Capture the cell that displays the provided text and extract its (X, Y) central coordinate. 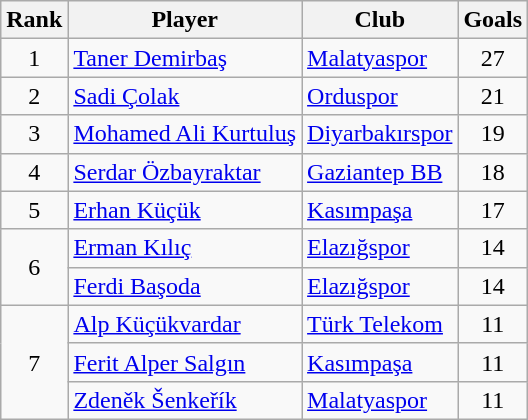
Taner Demirbaş (185, 58)
Club (380, 20)
Ferdi Başoda (185, 286)
Erhan Küçük (185, 210)
6 (34, 267)
Player (185, 20)
3 (34, 134)
Türk Telekom (380, 324)
1 (34, 58)
Diyarbakırspor (380, 134)
Orduspor (380, 96)
Erman Kılıç (185, 248)
7 (34, 362)
17 (493, 210)
Gaziantep BB (380, 172)
Ferit Alper Salgın (185, 362)
Serdar Özbayraktar (185, 172)
Rank (34, 20)
19 (493, 134)
Alp Küçükvardar (185, 324)
5 (34, 210)
21 (493, 96)
4 (34, 172)
Sadi Çolak (185, 96)
Goals (493, 20)
Zdeněk Šenkeřík (185, 400)
18 (493, 172)
27 (493, 58)
2 (34, 96)
Mohamed Ali Kurtuluş (185, 134)
